Search for the cell housing the specified text and yield its (x, y) center coordinate. 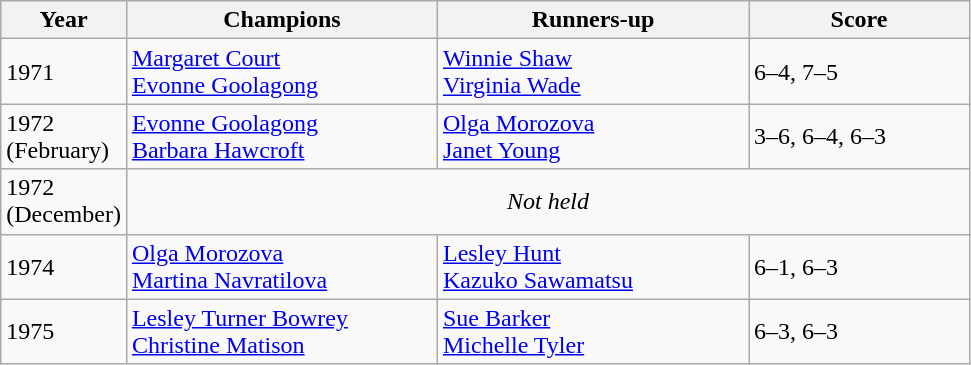
Winnie Shaw Virginia Wade (592, 72)
Sue Barker Michelle Tyler (592, 332)
Lesley Hunt Kazuko Sawamatsu (592, 266)
1975 (64, 332)
1974 (64, 266)
3–6, 6–4, 6–3 (860, 136)
Evonne Goolagong Barbara Hawcroft (282, 136)
Olga Morozova Janet Young (592, 136)
6–1, 6–3 (860, 266)
Score (860, 20)
1972 (December) (64, 202)
Runners-up (592, 20)
6–3, 6–3 (860, 332)
Margaret Court Evonne Goolagong (282, 72)
6–4, 7–5 (860, 72)
Year (64, 20)
Lesley Turner Bowrey Christine Matison (282, 332)
1972 (February) (64, 136)
Champions (282, 20)
Not held (548, 202)
Olga Morozova Martina Navratilova (282, 266)
1971 (64, 72)
